Provide the [x, y] coordinate of the cell's center where the given text is located.  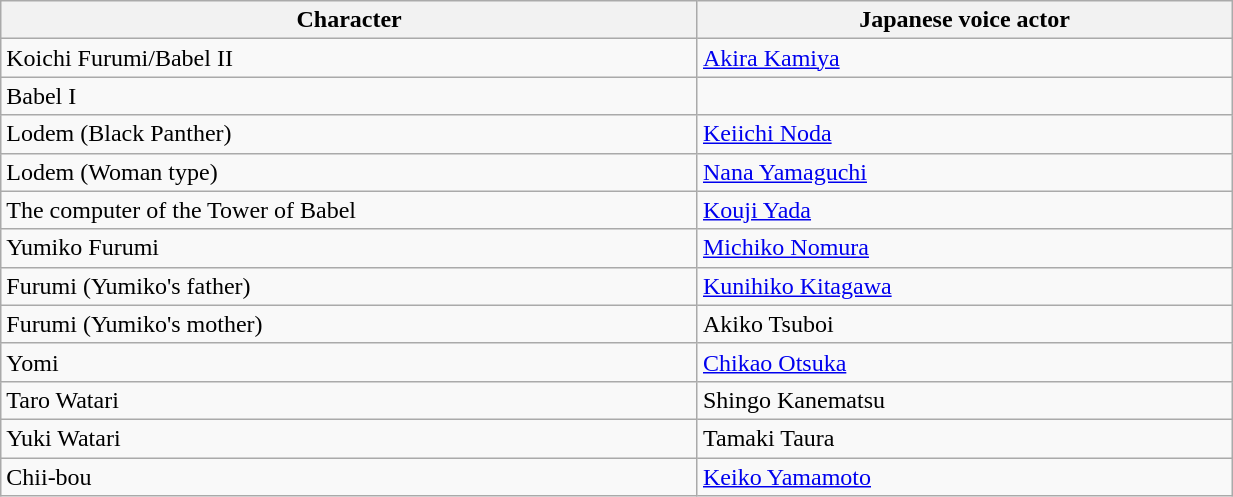
Shingo Kanematsu [964, 400]
Lodem (Woman type) [350, 172]
Kunihiko Kitagawa [964, 286]
Akira Kamiya [964, 58]
Babel I [350, 96]
Keiichi Noda [964, 134]
Chii-bou [350, 477]
Taro Watari [350, 400]
The computer of the Tower of Babel [350, 210]
Yumiko Furumi [350, 248]
Michiko Nomura [964, 248]
Nana Yamaguchi [964, 172]
Lodem (Black Panther) [350, 134]
Furumi (Yumiko's father) [350, 286]
Yuki Watari [350, 438]
Furumi (Yumiko's mother) [350, 324]
Kouji Yada [964, 210]
Chikao Otsuka [964, 362]
Tamaki Taura [964, 438]
Yomi [350, 362]
Akiko Tsuboi [964, 324]
Japanese voice actor [964, 20]
Keiko Yamamoto [964, 477]
Koichi Furumi/Babel II [350, 58]
Character [350, 20]
